Determine the [x, y] coordinate at the center of the cell enclosing the given text.  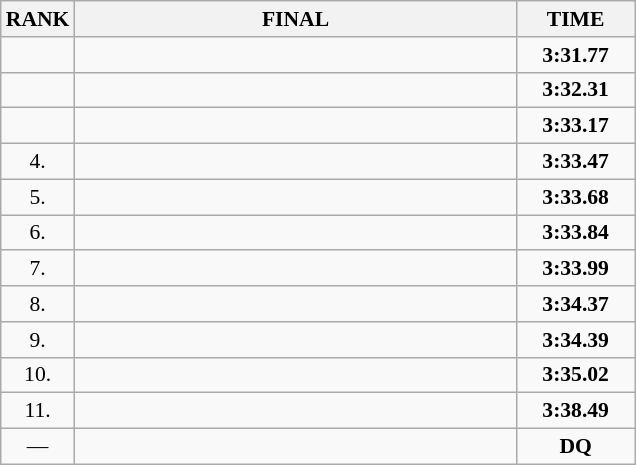
3:34.37 [576, 304]
11. [38, 411]
6. [38, 233]
3:33.68 [576, 197]
7. [38, 269]
FINAL [295, 19]
8. [38, 304]
TIME [576, 19]
3:33.17 [576, 126]
3:32.31 [576, 90]
9. [38, 340]
3:38.49 [576, 411]
4. [38, 162]
3:33.84 [576, 233]
3:34.39 [576, 340]
RANK [38, 19]
5. [38, 197]
10. [38, 375]
3:35.02 [576, 375]
— [38, 447]
3:31.77 [576, 55]
DQ [576, 447]
3:33.47 [576, 162]
3:33.99 [576, 269]
